Return the [x, y] coordinate for the center point of the cell that contains the specified text.  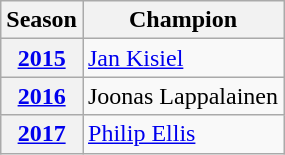
2016 [42, 96]
Season [42, 20]
Philip Ellis [182, 134]
Champion [182, 20]
Joonas Lappalainen [182, 96]
2015 [42, 58]
Jan Kisiel [182, 58]
2017 [42, 134]
